Find where the given text appears and provide that cell's center as [x, y] coordinate. 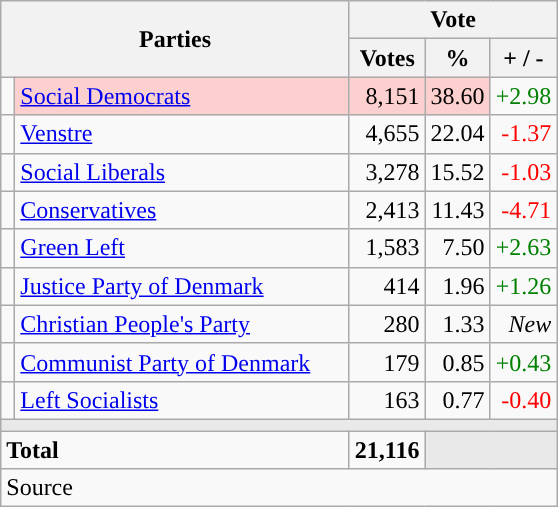
Green Left [182, 248]
4,655 [387, 134]
-1.37 [524, 134]
414 [387, 286]
11.43 [458, 210]
Parties [176, 39]
Communist Party of Denmark [182, 362]
Source [279, 488]
Votes [387, 58]
+2.63 [524, 248]
Social Democrats [182, 96]
-4.71 [524, 210]
Justice Party of Denmark [182, 286]
1.96 [458, 286]
2,413 [387, 210]
22.04 [458, 134]
21,116 [387, 449]
Conservatives [182, 210]
Christian People's Party [182, 324]
-0.40 [524, 400]
280 [387, 324]
Total [176, 449]
8,151 [387, 96]
Vote [452, 20]
3,278 [387, 172]
1,583 [387, 248]
New [524, 324]
15.52 [458, 172]
% [458, 58]
+ / - [524, 58]
179 [387, 362]
Left Socialists [182, 400]
Social Liberals [182, 172]
+1.26 [524, 286]
-1.03 [524, 172]
163 [387, 400]
7.50 [458, 248]
0.85 [458, 362]
0.77 [458, 400]
+2.98 [524, 96]
Venstre [182, 134]
1.33 [458, 324]
38.60 [458, 96]
+0.43 [524, 362]
